Detect which cell encompasses the target text, then output its (X, Y) center coordinate. 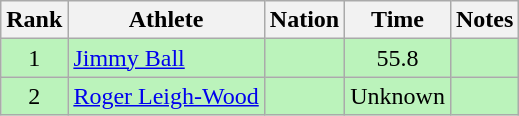
Athlete (166, 20)
Jimmy Ball (166, 58)
Roger Leigh-Wood (166, 96)
Nation (304, 20)
2 (34, 96)
Unknown (398, 96)
1 (34, 58)
Rank (34, 20)
Time (398, 20)
Notes (484, 20)
55.8 (398, 58)
